Detect which cell encompasses the target text, then output its (x, y) center coordinate. 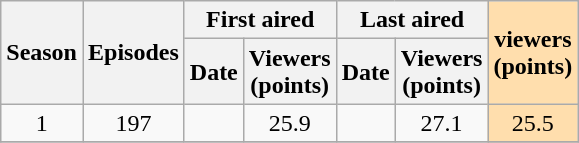
Episodes (133, 52)
25.9 (290, 123)
First aired (260, 20)
Last aired (412, 20)
viewers (points) (533, 52)
27.1 (442, 123)
1 (42, 123)
25.5 (533, 123)
197 (133, 123)
Season (42, 52)
